From the cell containing the given text, extract its center point as (x, y) coordinate. 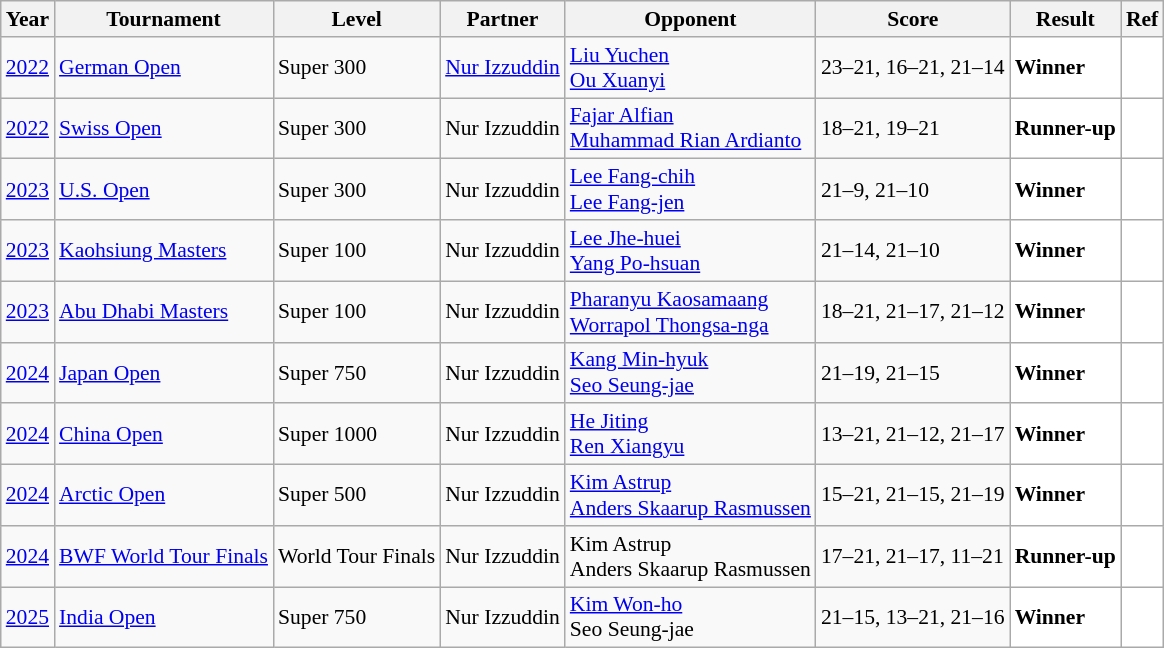
U.S. Open (164, 190)
Year (28, 19)
Tournament (164, 19)
Lee Jhe-huei Yang Po-hsuan (690, 250)
India Open (164, 618)
18–21, 19–21 (913, 128)
Pharanyu Kaosamaang Worrapol Thongsa-nga (690, 312)
Liu Yuchen Ou Xuanyi (690, 68)
German Open (164, 68)
Score (913, 19)
21–14, 21–10 (913, 250)
Partner (502, 19)
Kim Won-ho Seo Seung-jae (690, 618)
21–15, 13–21, 21–16 (913, 618)
Japan Open (164, 372)
World Tour Finals (356, 556)
2025 (28, 618)
13–21, 21–12, 21–17 (913, 434)
15–21, 21–15, 21–19 (913, 496)
Abu Dhabi Masters (164, 312)
Level (356, 19)
Super 1000 (356, 434)
Lee Fang-chih Lee Fang-jen (690, 190)
Kang Min-hyuk Seo Seung-jae (690, 372)
17–21, 21–17, 11–21 (913, 556)
21–9, 21–10 (913, 190)
He Jiting Ren Xiangyu (690, 434)
Opponent (690, 19)
China Open (164, 434)
21–19, 21–15 (913, 372)
Result (1066, 19)
18–21, 21–17, 21–12 (913, 312)
Ref (1142, 19)
Arctic Open (164, 496)
BWF World Tour Finals (164, 556)
Fajar Alfian Muhammad Rian Ardianto (690, 128)
Super 500 (356, 496)
Swiss Open (164, 128)
23–21, 16–21, 21–14 (913, 68)
Kaohsiung Masters (164, 250)
